Return the [X, Y] coordinate for the center point of the cell that contains the specified text.  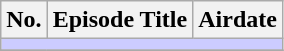
Airdate [238, 20]
No. [24, 20]
Episode Title [120, 20]
